Search for the cell housing the specified text and yield its [X, Y] center coordinate. 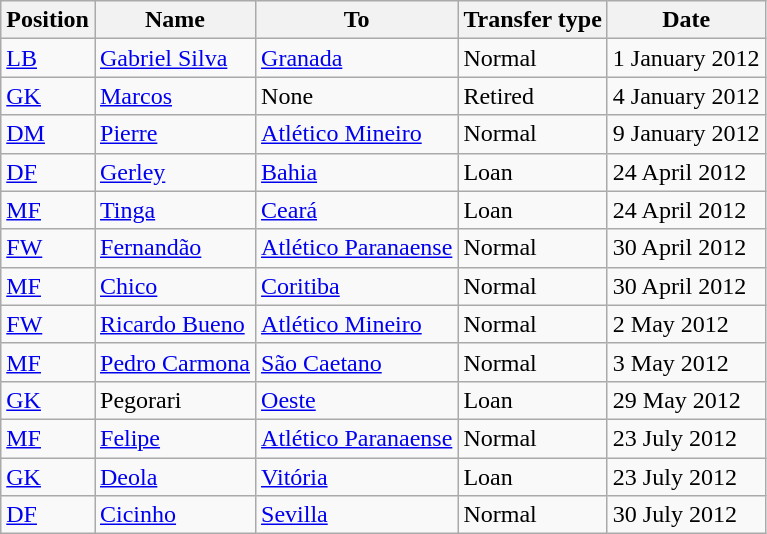
4 January 2012 [686, 96]
São Caetano [357, 362]
Ricardo Bueno [174, 324]
Felipe [174, 438]
3 May 2012 [686, 362]
Date [686, 20]
Pegorari [174, 400]
29 May 2012 [686, 400]
Position [48, 20]
Cicinho [174, 515]
30 July 2012 [686, 515]
Coritiba [357, 286]
Pedro Carmona [174, 362]
Gerley [174, 172]
None [357, 96]
To [357, 20]
Bahia [357, 172]
Oeste [357, 400]
Vitória [357, 477]
2 May 2012 [686, 324]
Deola [174, 477]
Chico [174, 286]
LB [48, 58]
Gabriel Silva [174, 58]
Marcos [174, 96]
Ceará [357, 210]
Sevilla [357, 515]
1 January 2012 [686, 58]
DM [48, 134]
9 January 2012 [686, 134]
Granada [357, 58]
Retired [532, 96]
Tinga [174, 210]
Transfer type [532, 20]
Fernandão [174, 248]
Pierre [174, 134]
Name [174, 20]
